Return the [X, Y] coordinate for the center point of the cell that contains the specified text.  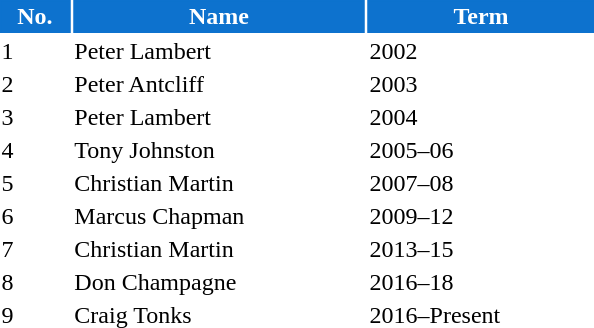
3 [35, 117]
Tony Johnston [219, 150]
2 [35, 84]
2002 [481, 51]
Don Champagne [219, 282]
Peter Antcliff [219, 84]
2009–12 [481, 216]
2013–15 [481, 249]
1 [35, 51]
7 [35, 249]
2007–08 [481, 183]
No. [35, 16]
Name [219, 16]
2004 [481, 117]
Term [481, 16]
6 [35, 216]
2016–18 [481, 282]
5 [35, 183]
4 [35, 150]
Marcus Chapman [219, 216]
2003 [481, 84]
2005–06 [481, 150]
8 [35, 282]
